Detect which cell encompasses the target text, then output its [x, y] center coordinate. 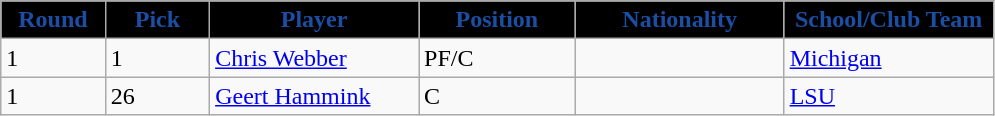
Round [53, 20]
School/Club Team [888, 20]
C [498, 96]
Position [498, 20]
Geert Hammink [314, 96]
LSU [888, 96]
PF/C [498, 58]
Nationality [680, 20]
Pick [157, 20]
Chris Webber [314, 58]
Michigan [888, 58]
26 [157, 96]
Player [314, 20]
